Return the [x, y] coordinate for the center point of the cell that contains the specified text.  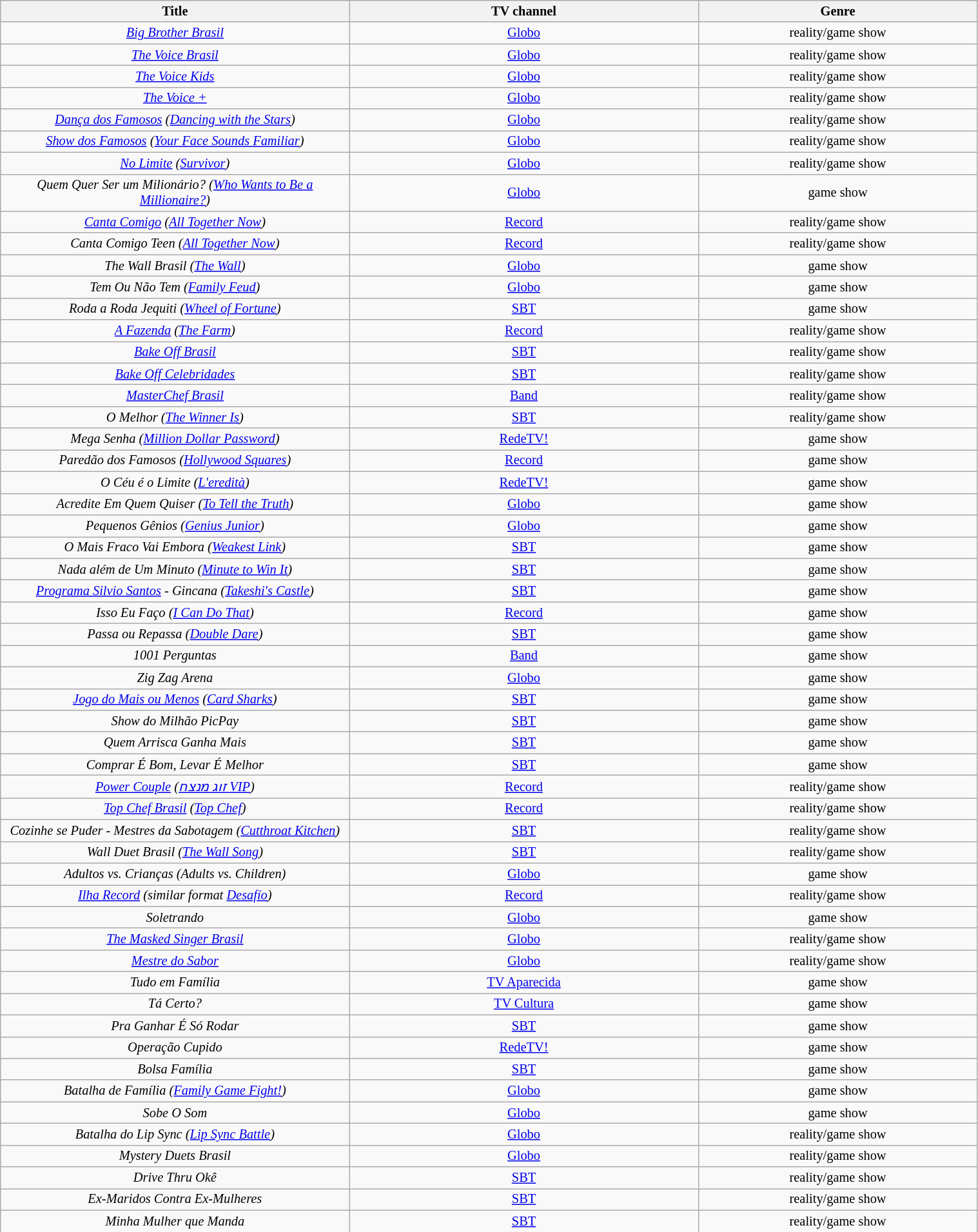
The Masked Singer Brasil [175, 939]
Pra Ganhar É Só Rodar [175, 1026]
Batalha de Família (Family Game Fight!) [175, 1091]
Acredite Em Quem Quiser (To Tell the Truth) [175, 504]
The Voice Kids [175, 76]
Ilha Record (similar format Desafío) [175, 895]
Roda a Roda Jequiti (Wheel of Fortune) [175, 309]
Quem Arrisca Ganha Mais [175, 743]
Zig Zag Arena [175, 678]
Canta Comigo (All Together Now) [175, 222]
Bake Off Celebridades [175, 374]
Mega Senha (Million Dollar Password) [175, 439]
Wall Duet Brasil (The Wall Song) [175, 852]
Power Couple (זוג מנצח VIP) [175, 787]
Passa ou Repassa (Double Dare) [175, 634]
Drive Thru Okê [175, 1178]
Show dos Famosos (Your Face Sounds Familiar) [175, 141]
O Céu é o Limite (L'eredità) [175, 482]
Cozinhe se Puder - Mestres da Sabotagem (Cutthroat Kitchen) [175, 830]
Tudo em Família [175, 983]
Isso Eu Faço (I Can Do That) [175, 612]
Bolsa Família [175, 1069]
No Limite (Survivor) [175, 163]
1001 Perguntas [175, 656]
The Wall Brasil (The Wall) [175, 266]
Title [175, 11]
O Mais Fraco Vai Embora (Weakest Link) [175, 547]
Jogo do Mais ou Menos (Card Sharks) [175, 699]
Batalha do Lip Sync (Lip Sync Battle) [175, 1134]
O Melhor (The Winner Is) [175, 417]
Dança dos Famosos (Dancing with the Stars) [175, 120]
The Voice + [175, 98]
Nada além de Um Minuto (Minute to Win It) [175, 569]
Comprar É Bom, Levar É Melhor [175, 765]
TV Aparecida [523, 983]
Genre [838, 11]
The Voice Brasil [175, 55]
Tá Certo? [175, 1004]
Tem Ou Não Tem (Family Feud) [175, 287]
MasterChef Brasil [175, 395]
Soletrando [175, 917]
Pequenos Gênios (Genius Junior) [175, 525]
Paredão dos Famosos (Hollywood Squares) [175, 460]
Ex-Maridos Contra Ex-Mulheres [175, 1199]
TV Cultura [523, 1004]
Sobe O Som [175, 1113]
Show do Milhão PicPay [175, 721]
Programa Silvio Santos - Gincana (Takeshi's Castle) [175, 591]
Minha Mulher que Manda [175, 1221]
A Fazenda (The Farm) [175, 331]
Mestre do Sabor [175, 961]
TV channel [523, 11]
Mystery Duets Brasil [175, 1156]
Adultos vs. Crianças (Adults vs. Children) [175, 874]
Big Brother Brasil [175, 33]
Bake Off Brasil [175, 352]
Canta Comigo Teen (All Together Now) [175, 244]
Operação Cupido [175, 1048]
Top Chef Brasil (Top Chef) [175, 808]
Quem Quer Ser um Milionário? (Who Wants to Be a Millionaire?) [175, 193]
